Identify which cell holds the provided text, then report its (x, y) central coordinate. 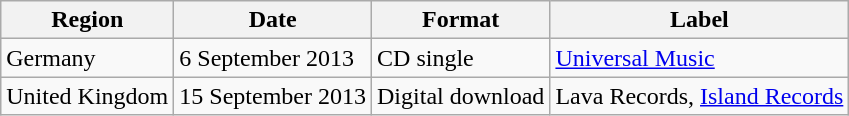
CD single (461, 58)
Date (273, 20)
Label (700, 20)
Digital download (461, 96)
Lava Records, Island Records (700, 96)
United Kingdom (88, 96)
Germany (88, 58)
6 September 2013 (273, 58)
15 September 2013 (273, 96)
Region (88, 20)
Format (461, 20)
Universal Music (700, 58)
